Pinpoint the cell where the given text exists, returning its [X, Y] midpoint coordinate. 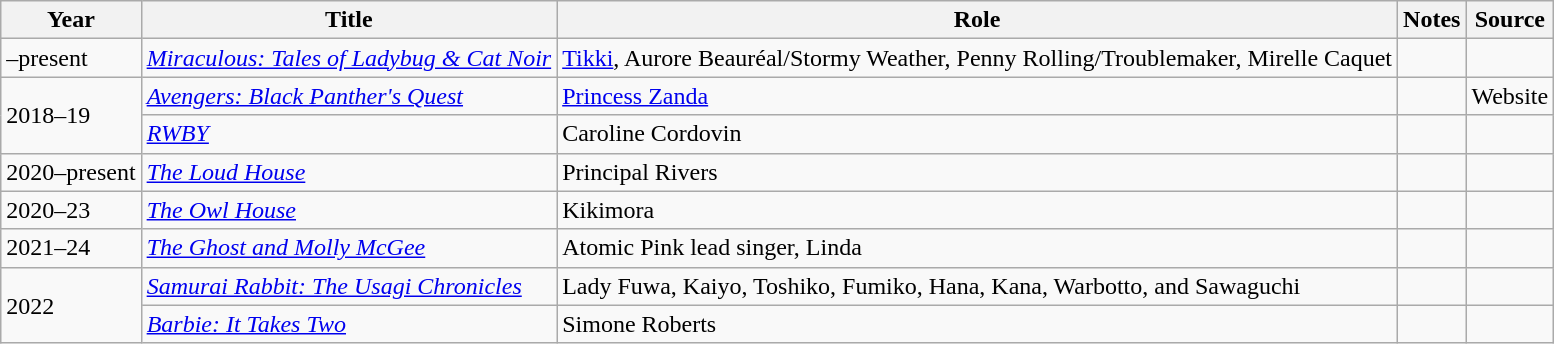
2021–24 [71, 248]
RWBY [349, 134]
2022 [71, 305]
Miraculous: Tales of Ladybug & Cat Noir [349, 58]
The Owl House [349, 210]
Samurai Rabbit: The Usagi Chronicles [349, 286]
Principal Rivers [978, 172]
Barbie: It Takes Two [349, 324]
The Loud House [349, 172]
Simone Roberts [978, 324]
The Ghost and Molly McGee [349, 248]
Avengers: Black Panther's Quest [349, 96]
2020–present [71, 172]
2018–19 [71, 115]
Lady Fuwa, Kaiyo, Toshiko, Fumiko, Hana, Kana, Warbotto, and Sawaguchi [978, 286]
Tikki, Aurore Beauréal/Stormy Weather, Penny Rolling/Troublemaker, Mirelle Caquet [978, 58]
Atomic Pink lead singer, Linda [978, 248]
–present [71, 58]
Notes [1432, 20]
Caroline Cordovin [978, 134]
Website [1510, 96]
Source [1510, 20]
Role [978, 20]
Title [349, 20]
2020–23 [71, 210]
Princess Zanda [978, 96]
Kikimora [978, 210]
Year [71, 20]
